Find where the given text appears and provide that cell's center as [x, y] coordinate. 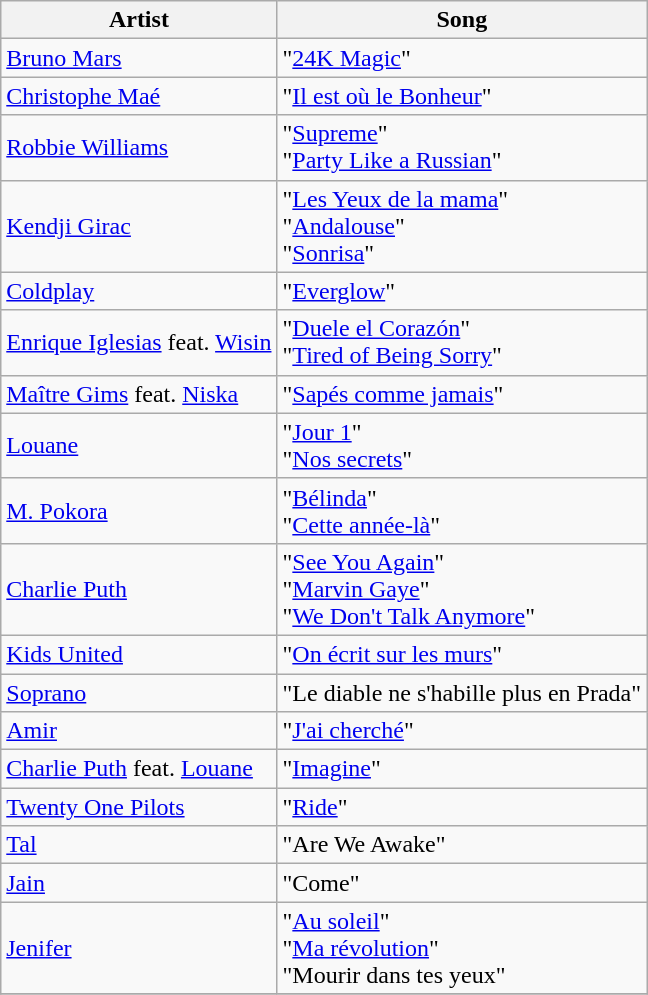
"Bélinda""Cette année-là" [462, 510]
"See You Again""Marvin Gaye""We Don't Talk Anymore" [462, 589]
"Il est où le Bonheur" [462, 96]
Robbie Williams [139, 148]
"J'ai cherché" [462, 731]
Kendji Girac [139, 226]
"Supreme""Party Like a Russian" [462, 148]
"Au soleil""Ma révolution""Mourir dans tes yeux" [462, 948]
"Le diable ne s'habille plus en Prada" [462, 693]
M. Pokora [139, 510]
Tal [139, 845]
Charlie Puth [139, 589]
Soprano [139, 693]
Artist [139, 20]
"On écrit sur les murs" [462, 654]
Enrique Iglesias feat. Wisin [139, 342]
Jain [139, 883]
Charlie Puth feat. Louane [139, 769]
"Ride" [462, 807]
Coldplay [139, 291]
"Everglow" [462, 291]
Song [462, 20]
"Les Yeux de la mama""Andalouse""Sonrisa" [462, 226]
"24K Magic" [462, 58]
"Sapés comme jamais" [462, 394]
Kids United [139, 654]
Bruno Mars [139, 58]
Twenty One Pilots [139, 807]
Jenifer [139, 948]
Louane [139, 446]
"Jour 1""Nos secrets" [462, 446]
"Duele el Corazón""Tired of Being Sorry" [462, 342]
"Imagine" [462, 769]
Christophe Maé [139, 96]
Maître Gims feat. Niska [139, 394]
Amir [139, 731]
"Are We Awake" [462, 845]
"Come" [462, 883]
